Provide the (X, Y) coordinate of the cell's center where the given text is located.  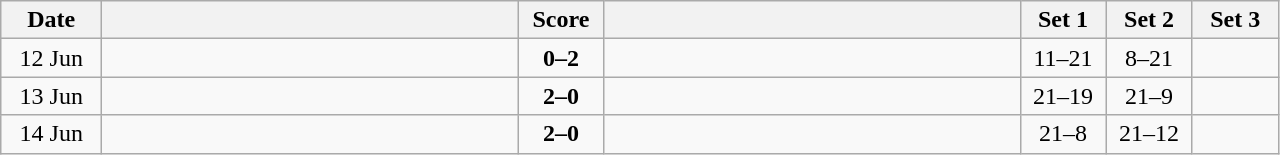
Score (561, 20)
Set 1 (1063, 20)
0–2 (561, 58)
12 Jun (52, 58)
Set 3 (1235, 20)
13 Jun (52, 96)
21–12 (1149, 134)
21–19 (1063, 96)
21–8 (1063, 134)
Date (52, 20)
21–9 (1149, 96)
8–21 (1149, 58)
14 Jun (52, 134)
Set 2 (1149, 20)
11–21 (1063, 58)
